From the cell containing the given text, extract its center point as (x, y) coordinate. 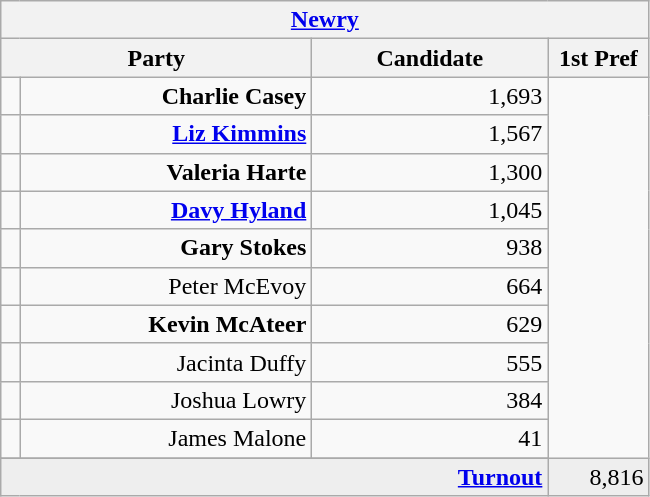
Newry (325, 20)
384 (430, 400)
James Malone (166, 438)
555 (430, 362)
Gary Stokes (166, 248)
Valeria Harte (166, 172)
664 (430, 286)
Joshua Lowry (166, 400)
Turnout (274, 477)
Jacinta Duffy (166, 362)
Candidate (430, 58)
Party (156, 58)
Kevin McAteer (166, 324)
1,045 (430, 210)
1,567 (430, 134)
Charlie Casey (166, 96)
Peter McEvoy (166, 286)
938 (430, 248)
8,816 (598, 477)
1,300 (430, 172)
1,693 (430, 96)
Davy Hyland (166, 210)
41 (430, 438)
Liz Kimmins (166, 134)
629 (430, 324)
1st Pref (598, 58)
